Output the (x, y) coordinate of the center of the cell containing the given text.  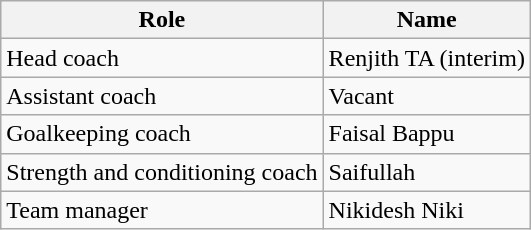
Nikidesh Niki (426, 210)
Head coach (162, 58)
Goalkeeping coach (162, 134)
Renjith TA (interim) (426, 58)
Vacant (426, 96)
Role (162, 20)
Team manager (162, 210)
Faisal Bappu (426, 134)
Assistant coach (162, 96)
Name (426, 20)
Strength and conditioning coach (162, 172)
Saifullah (426, 172)
